Find where the given text appears and provide that cell's center as [x, y] coordinate. 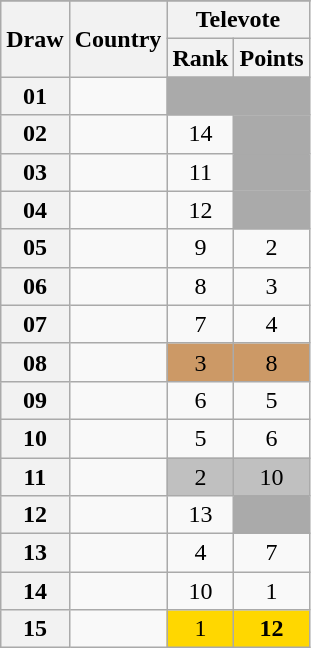
9 [200, 248]
15 [35, 629]
06 [35, 286]
04 [35, 210]
Draw [35, 39]
Points [272, 58]
07 [35, 324]
02 [35, 134]
Country [118, 39]
05 [35, 248]
08 [35, 362]
01 [35, 96]
Rank [200, 58]
09 [35, 400]
Televote [238, 20]
03 [35, 172]
